Detect which cell encompasses the target text, then output its [x, y] center coordinate. 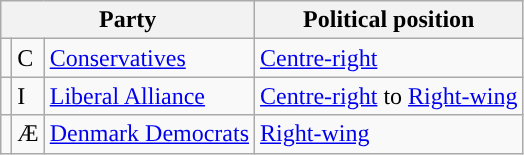
I [28, 96]
Conservatives [149, 58]
Right-wing [389, 134]
Centre-right to Right-wing [389, 96]
Centre-right [389, 58]
Party [128, 20]
C [28, 58]
Denmark Democrats [149, 134]
Æ [28, 134]
Liberal Alliance [149, 96]
Political position [389, 20]
